Extract the (X, Y) coordinate from the center of the cell holding the provided text.  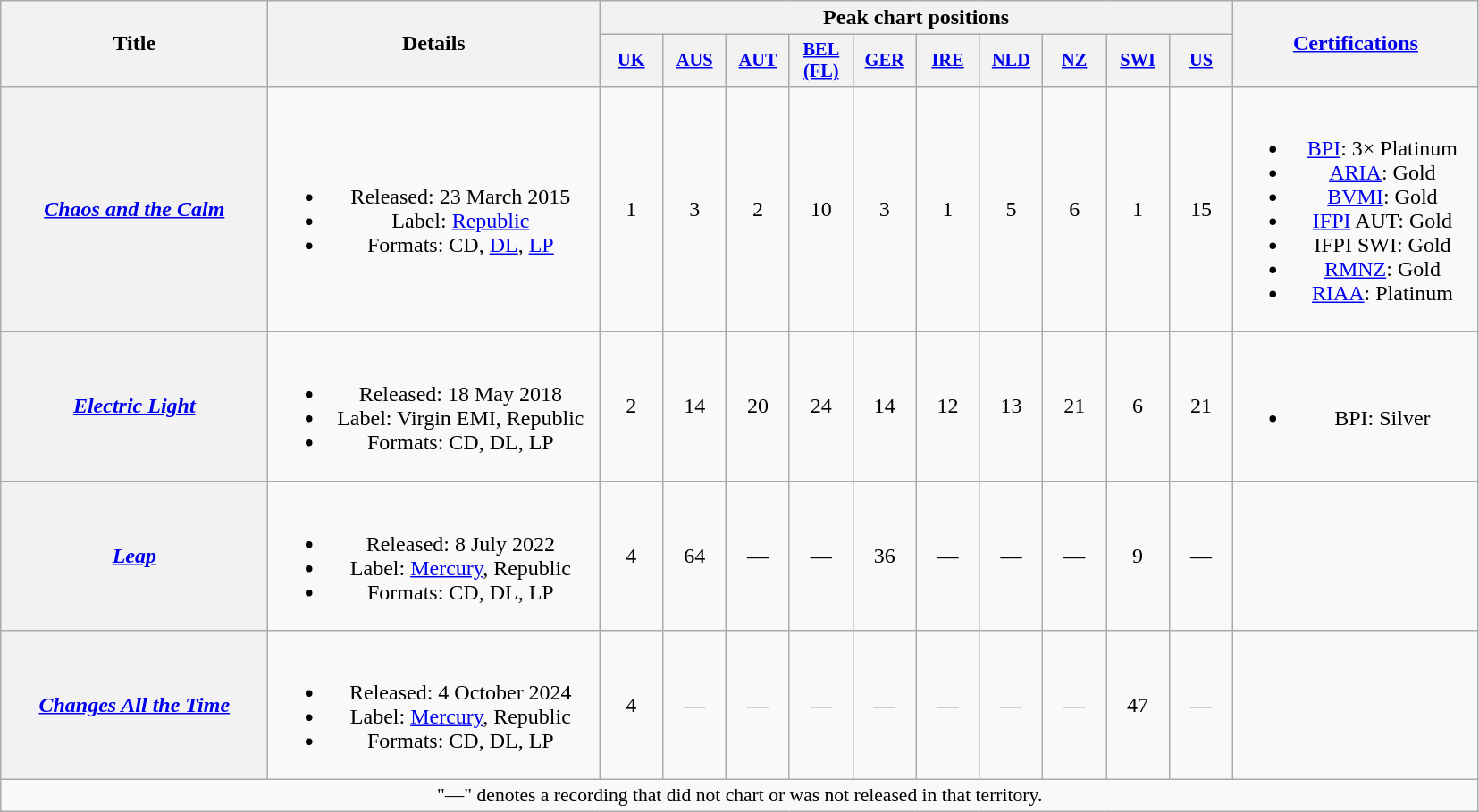
IRE (947, 61)
BPI: Silver (1355, 407)
10 (820, 209)
Title (134, 44)
64 (695, 556)
13 (1012, 407)
Chaos and the Calm (134, 209)
Details (434, 44)
SWI (1139, 61)
AUS (695, 61)
GER (885, 61)
Released: 18 May 2018Label: Virgin EMI, RepublicFormats: CD, DL, LP (434, 407)
36 (885, 556)
Released: 4 October 2024Label: Mercury, RepublicFormats: CD, DL, LP (434, 706)
47 (1139, 706)
15 (1201, 209)
US (1201, 61)
NZ (1074, 61)
Changes All the Time (134, 706)
BPI: 3× PlatinumARIA: GoldBVMI: GoldIFPI AUT: GoldIFPI SWI: GoldRMNZ: GoldRIAA: Platinum (1355, 209)
NLD (1012, 61)
Released: 8 July 2022Label: Mercury, RepublicFormats: CD, DL, LP (434, 556)
Leap (134, 556)
Certifications (1355, 44)
5 (1012, 209)
9 (1139, 556)
Released: 23 March 2015Label: RepublicFormats: CD, DL, LP (434, 209)
24 (820, 407)
Peak chart positions (917, 18)
"—" denotes a recording that did not chart or was not released in that territory. (740, 796)
UK (631, 61)
20 (758, 407)
AUT (758, 61)
Electric Light (134, 407)
BEL(FL) (820, 61)
12 (947, 407)
